Detect which cell encompasses the target text, then output its [x, y] center coordinate. 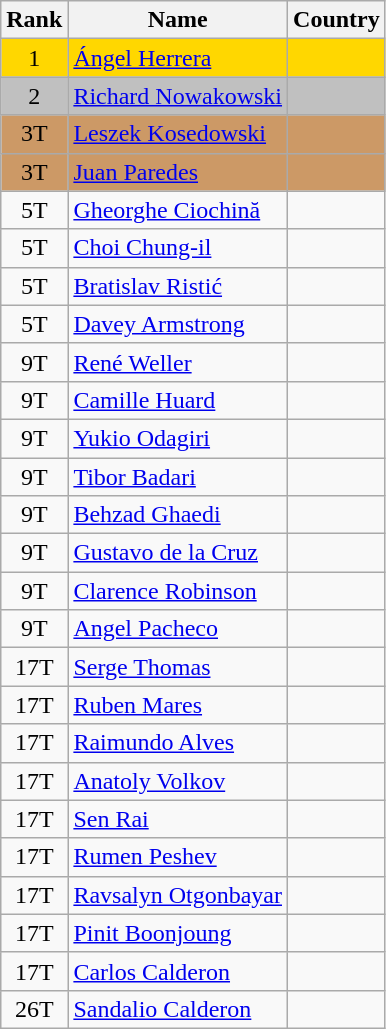
Gustavo de la Cruz [178, 553]
Rumen Peshev [178, 857]
Gheorghe Ciochină [178, 210]
Ángel Herrera [178, 58]
Rank [34, 20]
Tibor Badari [178, 477]
Juan Paredes [178, 172]
1 [34, 58]
Camille Huard [178, 400]
Clarence Robinson [178, 591]
Raimundo Alves [178, 743]
Name [178, 20]
Anatoly Volkov [178, 781]
Choi Chung-il [178, 248]
Behzad Ghaedi [178, 515]
Sen Rai [178, 819]
Davey Armstrong [178, 324]
Ravsalyn Otgonbayar [178, 895]
Leszek Kosedowski [178, 134]
Sandalio Calderon [178, 1009]
Richard Nowakowski [178, 96]
Country [337, 20]
Carlos Calderon [178, 971]
Ruben Mares [178, 705]
Pinit Boonjoung [178, 933]
Angel Pacheco [178, 629]
26T [34, 1009]
Bratislav Ristić [178, 286]
René Weller [178, 362]
Yukio Odagiri [178, 438]
Serge Thomas [178, 667]
2 [34, 96]
